Determine the (X, Y) coordinate at the center of the cell enclosing the given text.  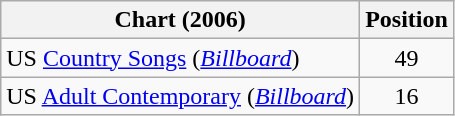
16 (407, 96)
US Country Songs (Billboard) (180, 58)
49 (407, 58)
Position (407, 20)
Chart (2006) (180, 20)
US Adult Contemporary (Billboard) (180, 96)
